Capture the cell that displays the provided text and extract its (x, y) central coordinate. 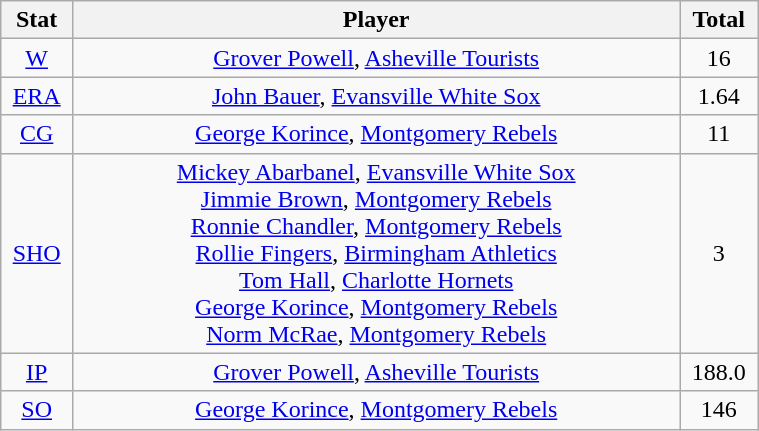
3 (719, 253)
Player (376, 20)
John Bauer, Evansville White Sox (376, 96)
W (37, 58)
IP (37, 372)
188.0 (719, 372)
1.64 (719, 96)
CG (37, 134)
Total (719, 20)
SHO (37, 253)
11 (719, 134)
SO (37, 410)
ERA (37, 96)
146 (719, 410)
Stat (37, 20)
16 (719, 58)
